Search for the cell housing the specified text and yield its [X, Y] center coordinate. 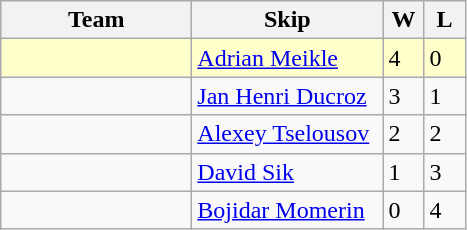
W [404, 20]
L [444, 20]
Alexey Tselousov [288, 134]
David Sik [288, 172]
Jan Henri Ducroz [288, 96]
Team [96, 20]
Bojidar Momerin [288, 210]
Skip [288, 20]
Adrian Meikle [288, 58]
